Find where the given text appears and provide that cell's center as (x, y) coordinate. 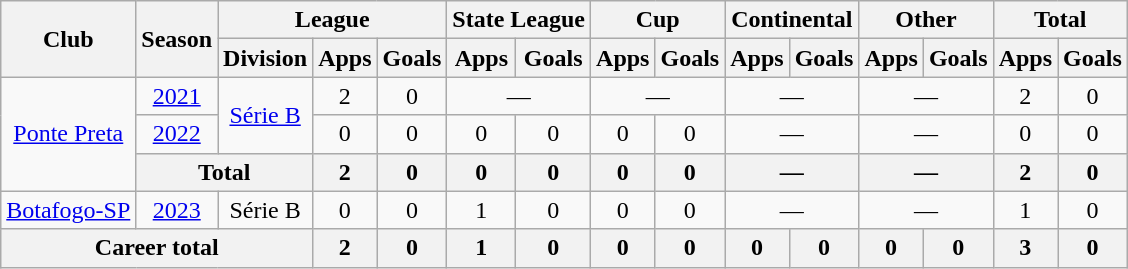
Career total (157, 248)
League (332, 20)
Ponte Preta (68, 134)
Cup (658, 20)
Division (266, 58)
Club (68, 39)
State League (519, 20)
3 (1025, 248)
2022 (177, 134)
Season (177, 39)
Other (926, 20)
2021 (177, 96)
Botafogo-SP (68, 210)
Continental (792, 20)
2023 (177, 210)
